For the text-containing cell, return its midpoint in (x, y) coordinate format. 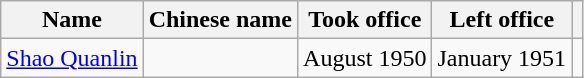
Chinese name (220, 20)
Left office (502, 20)
Took office (365, 20)
Shao Quanlin (72, 58)
January 1951 (502, 58)
Name (72, 20)
August 1950 (365, 58)
